For the text-containing cell, return its midpoint in (X, Y) coordinate format. 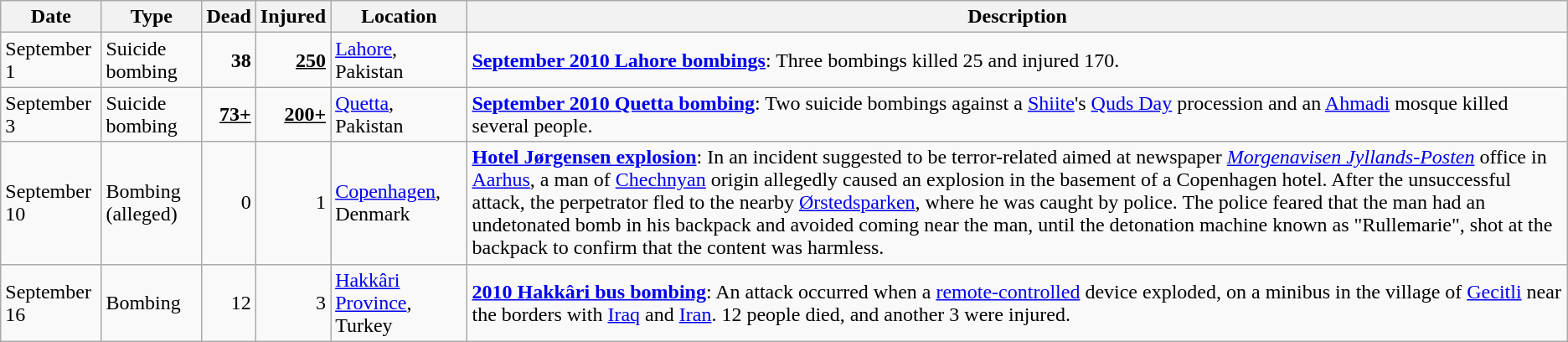
Lahore, Pakistan (399, 60)
Bombing (alleged) (152, 203)
200+ (293, 114)
38 (229, 60)
Location (399, 17)
Dead (229, 17)
September 1 (51, 60)
September 10 (51, 203)
September 2010 Lahore bombings: Three bombings killed 25 and injured 170. (1017, 60)
Hakkâri Province, Turkey (399, 303)
3 (293, 303)
September 3 (51, 114)
250 (293, 60)
Injured (293, 17)
Description (1017, 17)
0 (229, 203)
September 2010 Quetta bombing: Two suicide bombings against a Shiite's Quds Day procession and an Ahmadi mosque killed several people. (1017, 114)
September 16 (51, 303)
Date (51, 17)
73+ (229, 114)
12 (229, 303)
Copenhagen, Denmark (399, 203)
1 (293, 203)
Quetta, Pakistan (399, 114)
Type (152, 17)
Bombing (152, 303)
